Capture the cell that displays the provided text and extract its [X, Y] central coordinate. 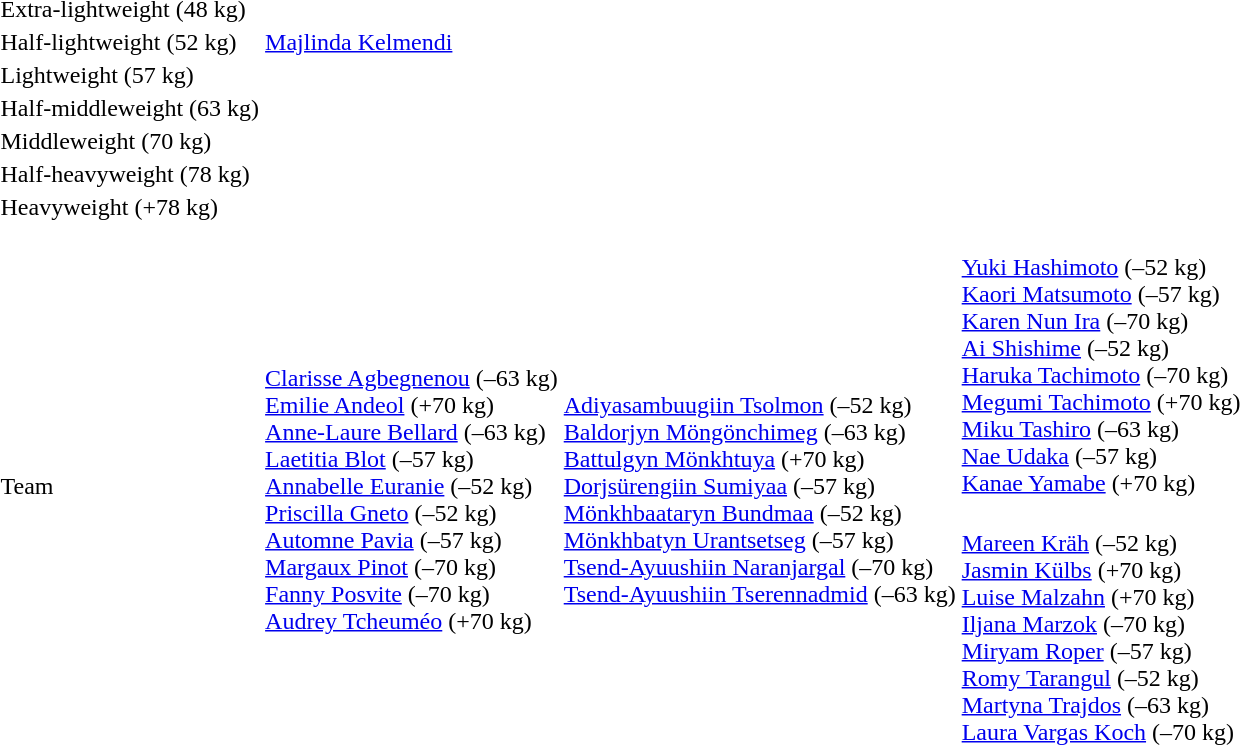
Majlinda Kelmendi [412, 42]
